Return [X, Y] of the center of cell containing provided text 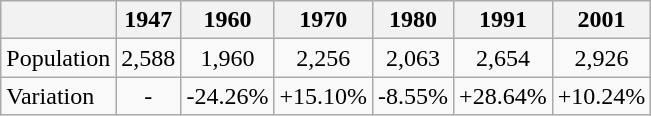
2,654 [504, 58]
2,063 [414, 58]
Population [58, 58]
1991 [504, 20]
+28.64% [504, 96]
- [148, 96]
+15.10% [324, 96]
-8.55% [414, 96]
2,588 [148, 58]
1980 [414, 20]
-24.26% [228, 96]
2,926 [602, 58]
2,256 [324, 58]
1960 [228, 20]
1,960 [228, 58]
Variation [58, 96]
1947 [148, 20]
1970 [324, 20]
2001 [602, 20]
+10.24% [602, 96]
